Detect which cell encompasses the target text, then output its (x, y) center coordinate. 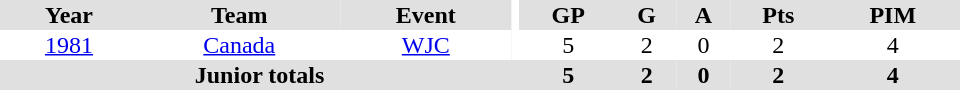
Canada (240, 45)
Team (240, 15)
Event (426, 15)
1981 (69, 45)
Pts (778, 15)
A (704, 15)
G (646, 15)
GP (568, 15)
Year (69, 15)
PIM (893, 15)
Junior totals (260, 75)
WJC (426, 45)
